Identify which cell holds the provided text, then report its (x, y) central coordinate. 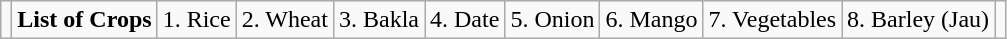
3. Bakla (378, 20)
5. Onion (552, 20)
8. Barley (Jau) (918, 20)
2. Wheat (284, 20)
6. Mango (652, 20)
1. Rice (196, 20)
7. Vegetables (772, 20)
List of Crops (84, 20)
4. Date (464, 20)
